Search for the cell housing the specified text and yield its [x, y] center coordinate. 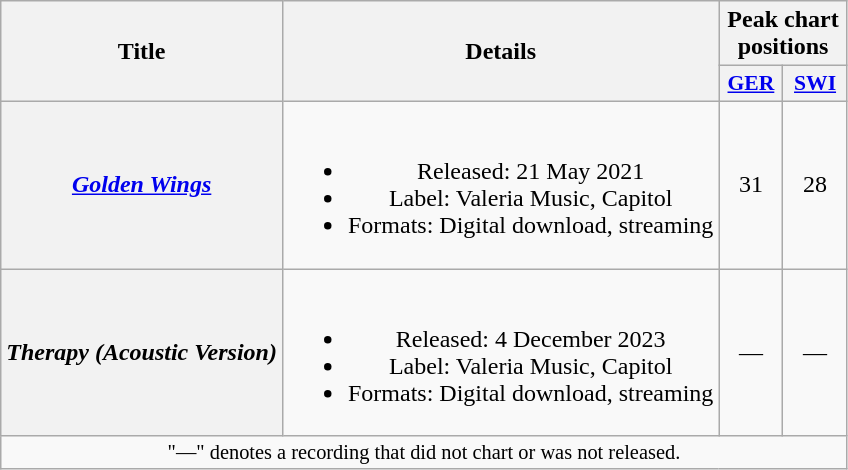
Therapy (Acoustic Version) [142, 352]
SWI [815, 84]
Released: 21 May 2021Label: Valeria Music, CapitolFormats: Digital download, streaming [500, 184]
"—" denotes a recording that did not chart or was not released. [424, 453]
Golden Wings [142, 184]
Details [500, 52]
Peak chart positions [783, 34]
31 [751, 184]
Title [142, 52]
28 [815, 184]
GER [751, 84]
Released: 4 December 2023Label: Valeria Music, CapitolFormats: Digital download, streaming [500, 352]
